From the cell containing the given text, extract its center point as (x, y) coordinate. 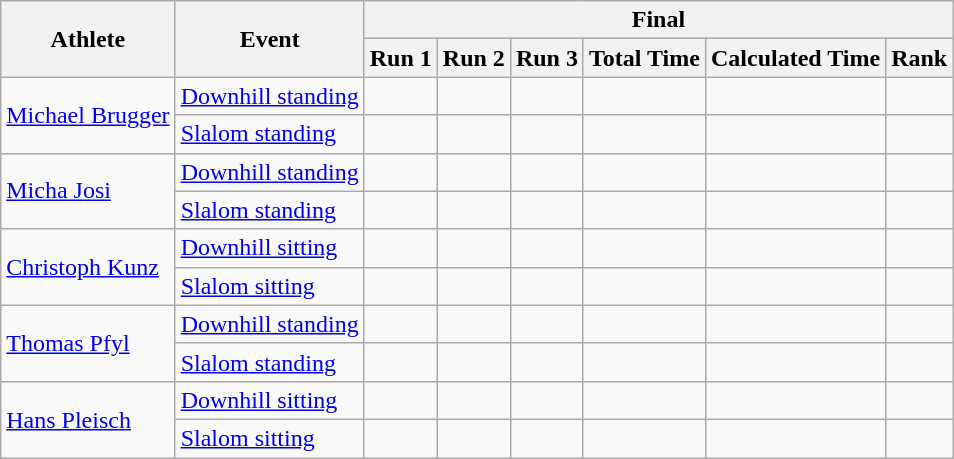
Christoph Kunz (88, 267)
Final (658, 20)
Athlete (88, 39)
Micha Josi (88, 191)
Rank (920, 58)
Michael Brugger (88, 115)
Run 3 (546, 58)
Hans Pleisch (88, 419)
Total Time (644, 58)
Calculated Time (795, 58)
Run 2 (474, 58)
Event (270, 39)
Run 1 (400, 58)
Thomas Pfyl (88, 343)
